Locate the cell with the specified text and output its [x, y] center coordinate. 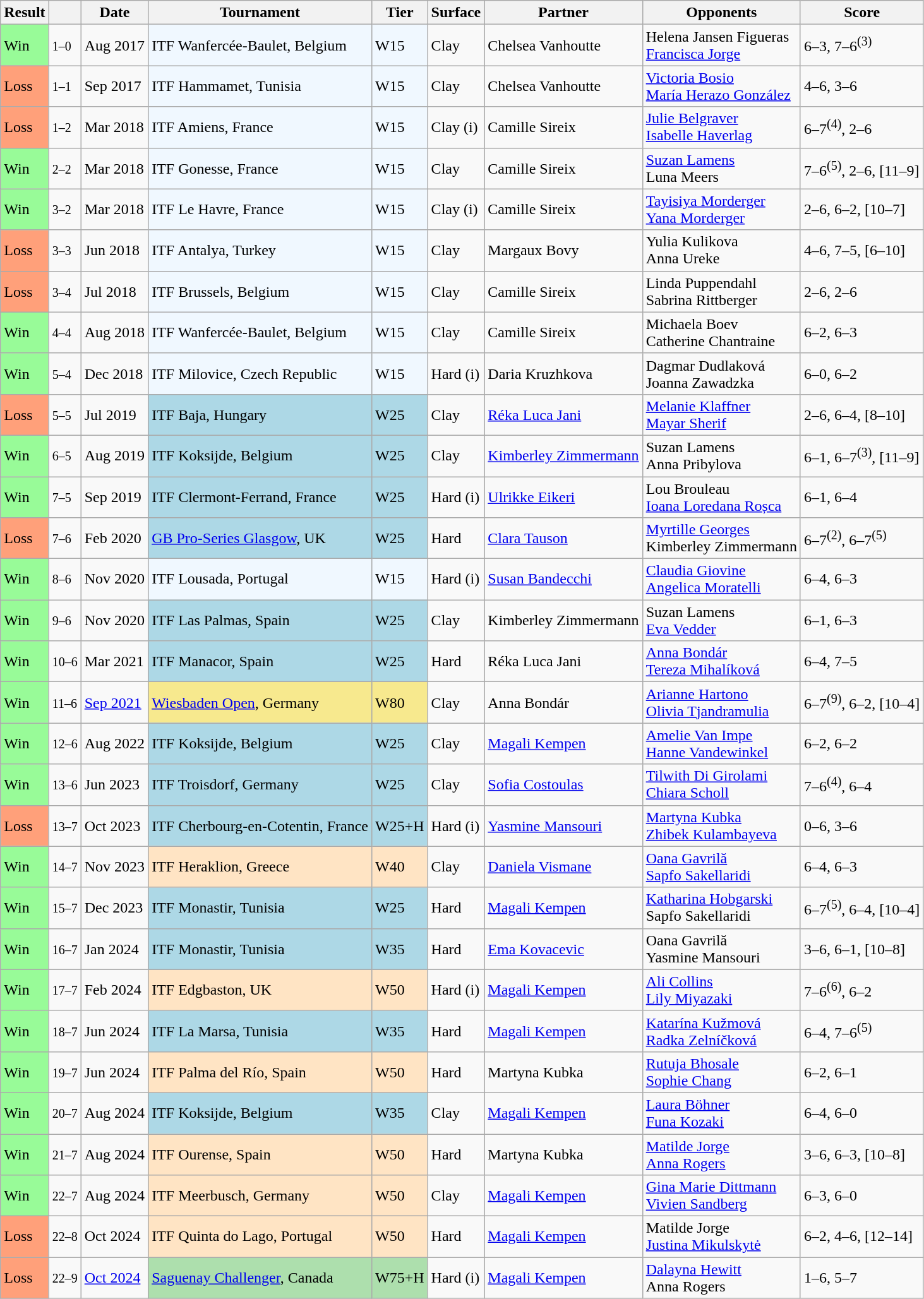
12–6 [64, 744]
ITF Antalya, Turkey [260, 250]
Aug 2017 [114, 45]
7–6(6), 6–2 [861, 990]
13–6 [64, 784]
Jan 2024 [114, 949]
Aug 2022 [114, 744]
ITF Baja, Hungary [260, 414]
Linda Puppendahl Sabrina Rittberger [721, 292]
Sofia Costoulas [563, 784]
ITF Las Palmas, Spain [260, 620]
Susan Bandecchi [563, 580]
Michaela Boev Catherine Chantraine [721, 332]
7–6(5), 2–6, [11–9] [861, 168]
ITF Clermont-Ferrand, France [260, 496]
Tournament [260, 13]
ITF Palma del Río, Spain [260, 1072]
Myrtille Georges Kimberley Zimmermann [721, 538]
W40 [399, 866]
ITF Troisdorf, Germany [260, 784]
ITF Le Havre, France [260, 210]
ITF Ourense, Spain [260, 1154]
ITF Cherbourg-en-Cotentin, France [260, 826]
Helena Jansen Figueras Francisca Jorge [721, 45]
0–6, 3–6 [861, 826]
3–3 [64, 250]
Martyna Kubka Zhibek Kulambayeva [721, 826]
6–2, 4–6, [12–14] [861, 1236]
Oana Gavrilă Sapfo Sakellaridi [721, 866]
22–8 [64, 1236]
Surface [456, 13]
ITF Lousada, Portugal [260, 580]
6–1, 6–4 [861, 496]
6–2, 6–1 [861, 1072]
Jul 2019 [114, 414]
6–2, 6–2 [861, 744]
4–4 [64, 332]
Daniela Vismane [563, 866]
W80 [399, 702]
15–7 [64, 908]
17–7 [64, 990]
Feb 2020 [114, 538]
Yasmine Mansouri [563, 826]
20–7 [64, 1113]
ITF Milovice, Czech Republic [260, 374]
ITF Manacor, Spain [260, 662]
Mar 2021 [114, 662]
Ulrikke Eikeri [563, 496]
Opponents [721, 13]
Oana Gavrilă Yasmine Mansouri [721, 949]
6–3, 6–0 [861, 1196]
Clara Tauson [563, 538]
Yulia Kulikova Anna Ureke [721, 250]
3–6, 6–1, [10–8] [861, 949]
Aug 2019 [114, 456]
13–7 [64, 826]
3–2 [64, 210]
Dalayna Hewitt Anna Rogers [721, 1278]
Lou Brouleau Ioana Loredana Roșca [721, 496]
Tilwith Di Girolami Chiara Scholl [721, 784]
ITF Gonesse, France [260, 168]
Jun 2018 [114, 250]
16–7 [64, 949]
Anna Bondár [563, 702]
11–6 [64, 702]
3–4 [64, 292]
1–1 [64, 86]
6–7(4), 2–6 [861, 128]
5–4 [64, 374]
6–7(5), 6–4, [10–4] [861, 908]
Matilde Jorge Anna Rogers [721, 1154]
Jun 2023 [114, 784]
ITF Edgbaston, UK [260, 990]
Date [114, 13]
6–4, 6–0 [861, 1113]
ITF Meerbusch, Germany [260, 1196]
6–1, 6–3 [861, 620]
Victoria Bosio María Herazo González [721, 86]
7–6 [64, 538]
Aug 2018 [114, 332]
6–3, 7–6(3) [861, 45]
Dagmar Dudlaková Joanna Zawadzka [721, 374]
Amelie Van Impe Hanne Vandewinkel [721, 744]
W25+H [399, 826]
Claudia Giovine Angelica Moratelli [721, 580]
7–5 [64, 496]
Anna Bondár Tereza Mihalíková [721, 662]
ITF La Marsa, Tunisia [260, 1031]
2–6, 2–6 [861, 292]
Oct 2023 [114, 826]
6–1, 6–7(3), [11–9] [861, 456]
Rutuja Bhosale Sophie Chang [721, 1072]
GB Pro-Series Glasgow, UK [260, 538]
Melanie Klaffner Mayar Sherif [721, 414]
6–5 [64, 456]
8–6 [64, 580]
6–0, 6–2 [861, 374]
Feb 2024 [114, 990]
Margaux Bovy [563, 250]
Wiesbaden Open, Germany [260, 702]
ITF Brussels, Belgium [260, 292]
Sep 2017 [114, 86]
4–6, 7–5, [6–10] [861, 250]
7–6(4), 6–4 [861, 784]
18–7 [64, 1031]
Jul 2018 [114, 292]
21–7 [64, 1154]
Tayisiya Morderger Yana Morderger [721, 210]
14–7 [64, 866]
Sep 2019 [114, 496]
10–6 [64, 662]
2–2 [64, 168]
Dec 2023 [114, 908]
Ema Kovacevic [563, 949]
5–5 [64, 414]
Katharina Hobgarski Sapfo Sakellaridi [721, 908]
Katarína Kužmová Radka Zelníčková [721, 1031]
Saguenay Challenger, Canada [260, 1278]
6–7(9), 6–2, [10–4] [861, 702]
2–6, 6–4, [8–10] [861, 414]
1–6, 5–7 [861, 1278]
6–7(2), 6–7(5) [861, 538]
Result [25, 13]
Suzan Lamens Luna Meers [721, 168]
Score [861, 13]
1–2 [64, 128]
22–9 [64, 1278]
Daria Kruzhkova [563, 374]
Suzan Lamens Anna Pribylova [721, 456]
2–6, 6–2, [10–7] [861, 210]
ITF Quinta do Lago, Portugal [260, 1236]
Arianne Hartono Olivia Tjandramulia [721, 702]
6–4, 7–5 [861, 662]
ITF Heraklion, Greece [260, 866]
Julie Belgraver Isabelle Haverlag [721, 128]
Tier [399, 13]
Laura Böhner Funa Kozaki [721, 1113]
3–6, 6–3, [10–8] [861, 1154]
W75+H [399, 1278]
19–7 [64, 1072]
Nov 2023 [114, 866]
Gina Marie Dittmann Vivien Sandberg [721, 1196]
1–0 [64, 45]
Dec 2018 [114, 374]
Partner [563, 13]
Suzan Lamens Eva Vedder [721, 620]
9–6 [64, 620]
Ali Collins Lily Miyazaki [721, 990]
6–4, 7–6(5) [861, 1031]
4–6, 3–6 [861, 86]
ITF Amiens, France [260, 128]
Sep 2021 [114, 702]
22–7 [64, 1196]
ITF Hammamet, Tunisia [260, 86]
6–2, 6–3 [861, 332]
Matilde Jorge Justina Mikulskytė [721, 1236]
